For the text-containing cell, return its midpoint in [x, y] coordinate format. 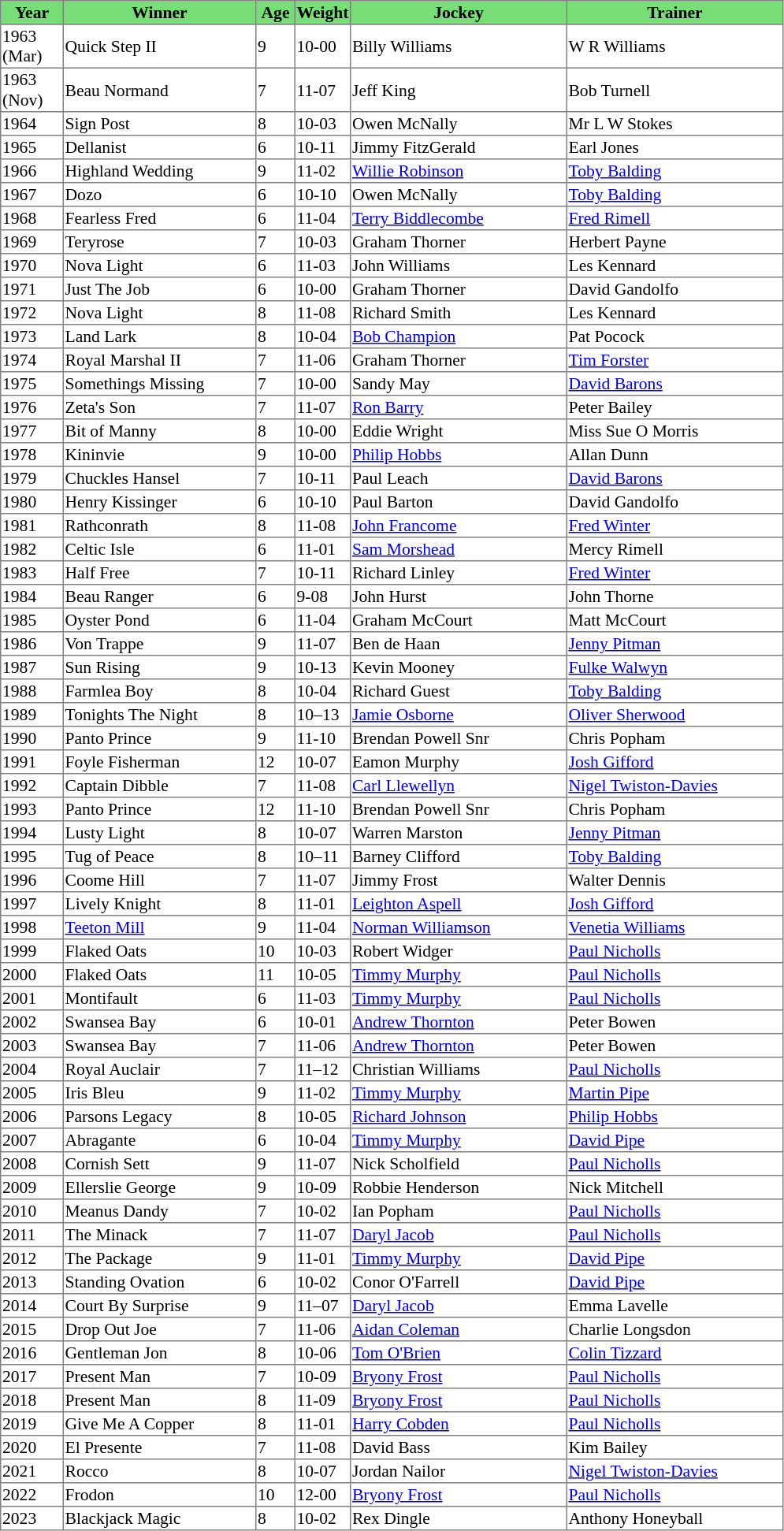
2001 [32, 998]
Rex Dingle [459, 1518]
1986 [32, 644]
Fearless Fred [159, 218]
Jeff King [459, 90]
Sun Rising [159, 667]
The Minack [159, 1235]
Highland Wedding [159, 171]
10-06 [322, 1353]
10-01 [322, 1022]
Martin Pipe [674, 1093]
11 [276, 975]
Fulke Walwyn [674, 667]
2018 [32, 1400]
Bob Turnell [674, 90]
Standing Ovation [159, 1282]
2006 [32, 1117]
1987 [32, 667]
Miss Sue O Morris [674, 431]
10–13 [322, 715]
Norman Williamson [459, 927]
Venetia Williams [674, 927]
Jordan Nailor [459, 1471]
Age [276, 13]
Zeta's Son [159, 407]
Somethings Missing [159, 384]
Nick Mitchell [674, 1187]
1979 [32, 478]
David Bass [459, 1447]
1998 [32, 927]
2023 [32, 1518]
Mercy Rimell [674, 549]
2003 [32, 1046]
1976 [32, 407]
Paul Leach [459, 478]
1978 [32, 455]
1967 [32, 195]
2007 [32, 1140]
Kininvie [159, 455]
Rathconrath [159, 526]
Just The Job [159, 289]
Pat Pocock [674, 336]
2020 [32, 1447]
Herbert Payne [674, 242]
Teryrose [159, 242]
1970 [32, 266]
Kevin Mooney [459, 667]
Tom O'Brien [459, 1353]
1975 [32, 384]
W R Williams [674, 46]
Captain Dibble [159, 786]
1997 [32, 904]
Conor O'Farrell [459, 1282]
Earl Jones [674, 147]
1984 [32, 596]
Royal Auclair [159, 1069]
1964 [32, 124]
Matt McCourt [674, 620]
Peter Bailey [674, 407]
Eamon Murphy [459, 762]
Lusty Light [159, 833]
Weight [322, 13]
Willie Robinson [459, 171]
Ron Barry [459, 407]
Give Me A Copper [159, 1424]
Richard Guest [459, 691]
2002 [32, 1022]
2004 [32, 1069]
Robert Widger [459, 951]
Henry Kissinger [159, 502]
Nick Scholfield [459, 1164]
Jockey [459, 13]
1995 [32, 857]
1989 [32, 715]
9-08 [322, 596]
Royal Marshal II [159, 360]
10-13 [322, 667]
1999 [32, 951]
Eddie Wright [459, 431]
1965 [32, 147]
2010 [32, 1211]
Richard Linley [459, 573]
1966 [32, 171]
1988 [32, 691]
Celtic Isle [159, 549]
John Williams [459, 266]
Teeton Mill [159, 927]
2019 [32, 1424]
1972 [32, 313]
The Package [159, 1258]
1993 [32, 809]
Jimmy Frost [459, 880]
Lively Knight [159, 904]
Dozo [159, 195]
Colin Tizzard [674, 1353]
Jamie Osborne [459, 715]
Drop Out Joe [159, 1329]
2008 [32, 1164]
1968 [32, 218]
2012 [32, 1258]
Quick Step II [159, 46]
2009 [32, 1187]
Carl Llewellyn [459, 786]
1990 [32, 738]
Gentleman Jon [159, 1353]
Mr L W Stokes [674, 124]
Ellerslie George [159, 1187]
Montifault [159, 998]
Robbie Henderson [459, 1187]
John Hurst [459, 596]
1973 [32, 336]
1980 [32, 502]
2017 [32, 1377]
1991 [32, 762]
John Francome [459, 526]
Frodon [159, 1495]
Chuckles Hansel [159, 478]
Walter Dennis [674, 880]
John Thorne [674, 596]
1974 [32, 360]
Billy Williams [459, 46]
Ian Popham [459, 1211]
2011 [32, 1235]
2000 [32, 975]
Cornish Sett [159, 1164]
11-09 [322, 1400]
Farmlea Boy [159, 691]
Oyster Pond [159, 620]
Warren Marston [459, 833]
2015 [32, 1329]
1977 [32, 431]
Half Free [159, 573]
Tonights The Night [159, 715]
Bob Champion [459, 336]
Leighton Aspell [459, 904]
Fred Rimell [674, 218]
Trainer [674, 13]
Iris Bleu [159, 1093]
1963 (Mar) [32, 46]
Harry Cobden [459, 1424]
1985 [32, 620]
Sandy May [459, 384]
2016 [32, 1353]
Winner [159, 13]
Parsons Legacy [159, 1117]
1992 [32, 786]
2014 [32, 1306]
10–11 [322, 857]
Aidan Coleman [459, 1329]
Court By Surprise [159, 1306]
Abragante [159, 1140]
1994 [32, 833]
1996 [32, 880]
1971 [32, 289]
2021 [32, 1471]
11–07 [322, 1306]
Blackjack Magic [159, 1518]
1983 [32, 573]
2013 [32, 1282]
Graham McCourt [459, 620]
Von Trappe [159, 644]
Foyle Fisherman [159, 762]
Paul Barton [459, 502]
Sign Post [159, 124]
Bit of Manny [159, 431]
Ben de Haan [459, 644]
1981 [32, 526]
2022 [32, 1495]
Rocco [159, 1471]
Anthony Honeyball [674, 1518]
1982 [32, 549]
Allan Dunn [674, 455]
Tim Forster [674, 360]
Charlie Longsdon [674, 1329]
El Presente [159, 1447]
Jimmy FitzGerald [459, 147]
Richard Smith [459, 313]
Tug of Peace [159, 857]
Terry Biddlecombe [459, 218]
Emma Lavelle [674, 1306]
Kim Bailey [674, 1447]
Beau Ranger [159, 596]
Coome Hill [159, 880]
Oliver Sherwood [674, 715]
Christian Williams [459, 1069]
Barney Clifford [459, 857]
Dellanist [159, 147]
Beau Normand [159, 90]
1963 (Nov) [32, 90]
Meanus Dandy [159, 1211]
Sam Morshead [459, 549]
1969 [32, 242]
Richard Johnson [459, 1117]
12-00 [322, 1495]
Year [32, 13]
2005 [32, 1093]
11–12 [322, 1069]
Land Lark [159, 336]
